Return (X, Y) of the center of cell containing provided text 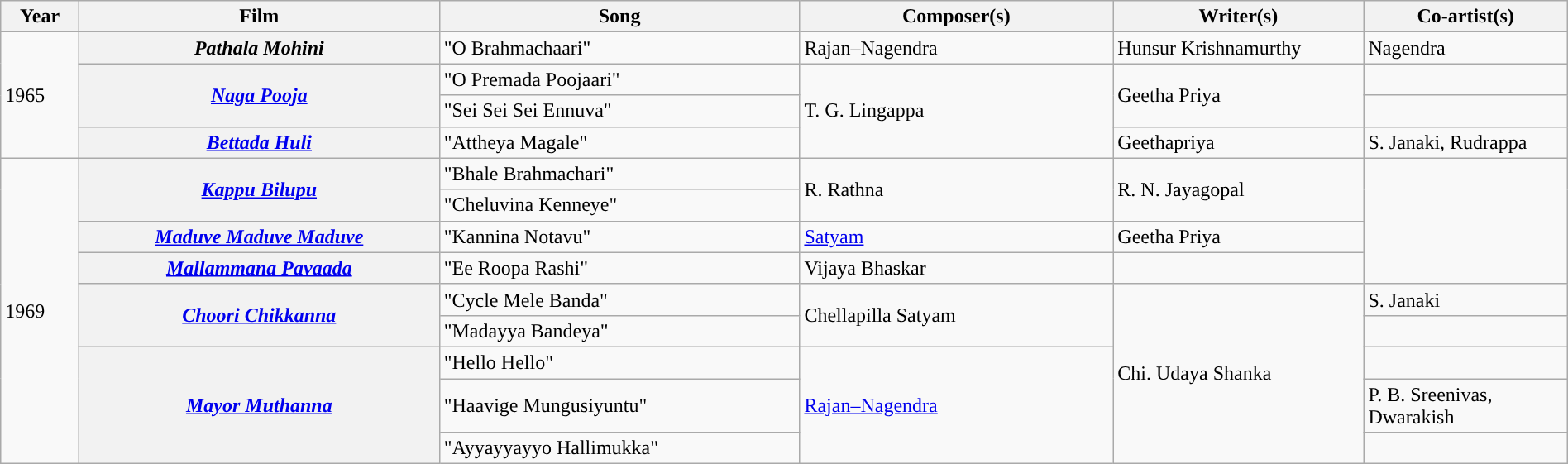
"Bhale Brahmachari" (619, 174)
Geethapriya (1239, 142)
Vijaya Bhaskar (956, 268)
Composer(s) (956, 17)
"Hello Hello" (619, 362)
Pathala Mohini (259, 48)
Naga Pooja (259, 95)
S. Janaki (1465, 299)
Writer(s) (1239, 17)
Bettada Huli (259, 142)
Film (259, 17)
1969 (40, 311)
R. Rathna (956, 189)
"Attheya Magale" (619, 142)
Co-artist(s) (1465, 17)
Kappu Bilupu (259, 189)
Maduve Maduve Maduve (259, 237)
Chellapilla Satyam (956, 315)
Mallammana Pavaada (259, 268)
Nagendra (1465, 48)
Hunsur Krishnamurthy (1239, 48)
Chi. Udaya Shanka (1239, 374)
"Ee Roopa Rashi" (619, 268)
"Sei Sei Sei Ennuva" (619, 111)
"Ayyayyayyo Hallimukka" (619, 448)
R. N. Jayagopal (1239, 189)
"Cheluvina Kenneye" (619, 205)
Song (619, 17)
Choori Chikkanna (259, 315)
P. B. Sreenivas, Dwarakish (1465, 405)
Year (40, 17)
"Haavige Mungusiyuntu" (619, 405)
"Madayya Bandeya" (619, 331)
Mayor Muthanna (259, 405)
"Kannina Notavu" (619, 237)
"Cycle Mele Banda" (619, 299)
"O Brahmachaari" (619, 48)
Satyam (956, 237)
S. Janaki, Rudrappa (1465, 142)
T. G. Lingappa (956, 111)
1965 (40, 95)
"O Premada Poojaari" (619, 79)
